Find where the given text appears and provide that cell's center as [X, Y] coordinate. 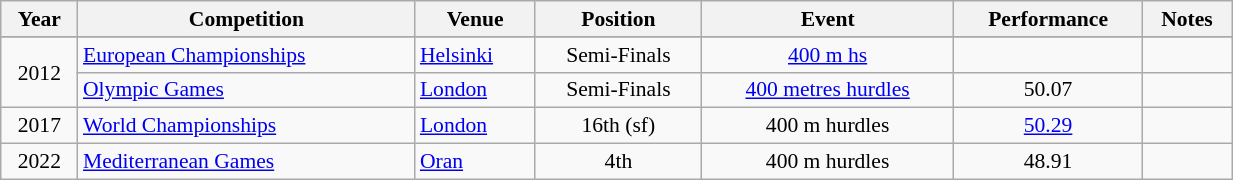
2012 [40, 72]
50.29 [1048, 126]
Oran [476, 162]
Venue [476, 19]
Competition [246, 19]
World Championships [246, 126]
Performance [1048, 19]
Mediterranean Games [246, 162]
Event [828, 19]
400 metres hurdles [828, 90]
Helsinki [476, 55]
48.91 [1048, 162]
Position [618, 19]
Olympic Games [246, 90]
4th [618, 162]
2017 [40, 126]
400 m hs [828, 55]
European Championships [246, 55]
16th (sf) [618, 126]
Year [40, 19]
50.07 [1048, 90]
2022 [40, 162]
Notes [1186, 19]
